Pinpoint the cell where the given text exists, returning its (x, y) midpoint coordinate. 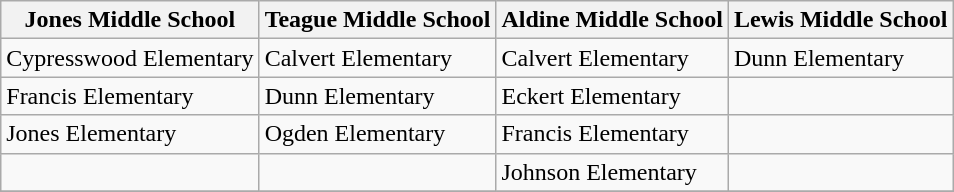
Eckert Elementary (612, 96)
Cypresswood Elementary (130, 58)
Jones Middle School (130, 20)
Ogden Elementary (378, 134)
Aldine Middle School (612, 20)
Teague Middle School (378, 20)
Lewis Middle School (840, 20)
Jones Elementary (130, 134)
Johnson Elementary (612, 172)
